Identify which cell holds the provided text, then report its (x, y) central coordinate. 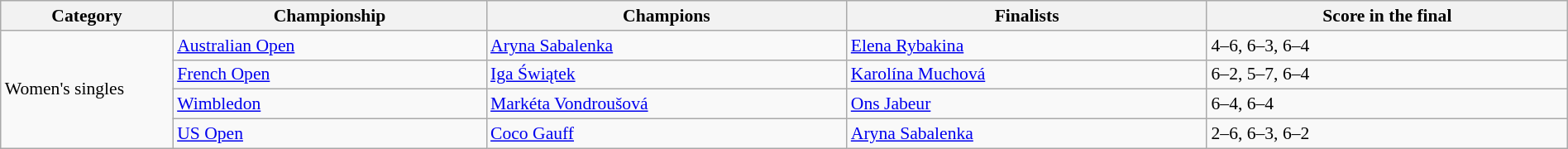
Champions (667, 16)
6–4, 6–4 (1387, 104)
Score in the final (1387, 16)
4–6, 6–3, 6–4 (1387, 46)
Markéta Vondroušová (667, 104)
6–2, 5–7, 6–4 (1387, 74)
Women's singles (87, 89)
Finalists (1027, 16)
Championship (329, 16)
Iga Świątek (667, 74)
Karolína Muchová (1027, 74)
French Open (329, 74)
2–6, 6–3, 6–2 (1387, 134)
Elena Rybakina (1027, 46)
Wimbledon (329, 104)
Category (87, 16)
Australian Open (329, 46)
US Open (329, 134)
Coco Gauff (667, 134)
Ons Jabeur (1027, 104)
